Capture the cell that displays the provided text and extract its (x, y) central coordinate. 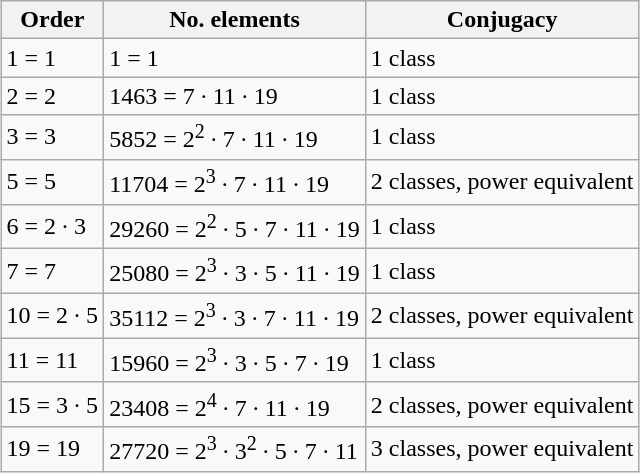
15 = 3 · 5 (52, 404)
29260 = 22 · 5 · 7 · 11 · 19 (235, 226)
10 = 2 · 5 (52, 316)
1463 = 7 · 11 · 19 (235, 96)
11 = 11 (52, 360)
35112 = 23 · 3 · 7 · 11 · 19 (235, 316)
No. elements (235, 20)
3 classes, power equivalent (502, 450)
15960 = 23 · 3 · 5 · 7 · 19 (235, 360)
11704 = 23 · 7 · 11 · 19 (235, 182)
27720 = 23 · 32 · 5 · 7 · 11 (235, 450)
5 = 5 (52, 182)
6 = 2 · 3 (52, 226)
3 = 3 (52, 138)
23408 = 24 · 7 · 11 · 19 (235, 404)
2 = 2 (52, 96)
5852 = 22 · 7 · 11 · 19 (235, 138)
7 = 7 (52, 272)
Conjugacy (502, 20)
Order (52, 20)
19 = 19 (52, 450)
25080 = 23 · 3 · 5 · 11 · 19 (235, 272)
